Locate the cell with the specified text and output its (X, Y) center coordinate. 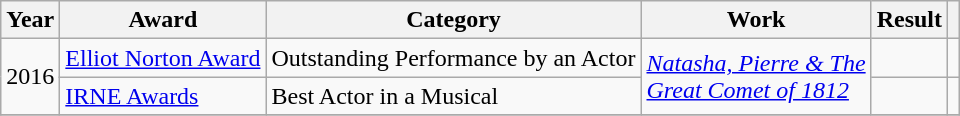
Category (454, 20)
Year (30, 20)
Award (163, 20)
IRNE Awards (163, 96)
Elliot Norton Award (163, 58)
Work (756, 20)
Result (909, 20)
Best Actor in a Musical (454, 96)
Natasha, Pierre & The Great Comet of 1812 (756, 77)
Outstanding Performance by an Actor (454, 58)
2016 (30, 77)
